Scan for the cell matching the given text and deliver its (X, Y) coordinate at center. 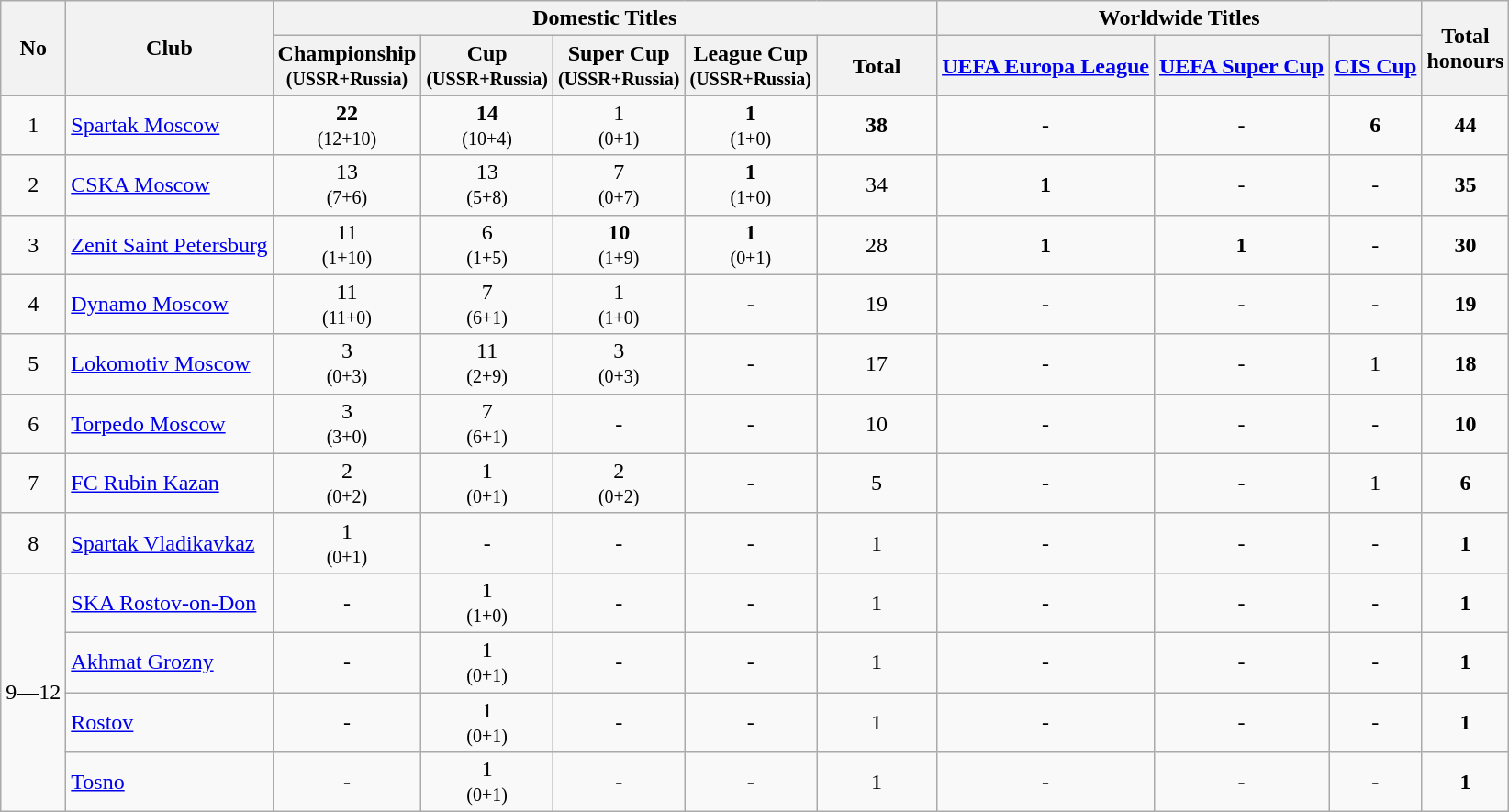
14(10+4) (487, 125)
CIS Cup (1375, 66)
35 (1465, 185)
FC Rubin Kazan (169, 483)
13(7+6) (347, 185)
22(12+10) (347, 125)
Zenit Saint Petersburg (169, 244)
18 (1465, 363)
Totalhonours (1465, 48)
7 (33, 483)
17 (877, 363)
28 (877, 244)
Championship (USSR+Russia) (347, 66)
11(1+10) (347, 244)
Domestic Titles (605, 18)
Torpedo Moscow (169, 424)
Lokomotiv Moscow (169, 363)
13(5+8) (487, 185)
11(11+0) (347, 305)
Club (169, 48)
UEFA Europa League (1046, 66)
Total (877, 66)
30 (1465, 244)
3(3+0) (347, 424)
League Cup(USSR+Russia) (751, 66)
10(1+9) (619, 244)
Tosno (169, 782)
2 (33, 185)
7(0+7) (619, 185)
34 (877, 185)
Dynamo Moscow (169, 305)
9—12 (33, 692)
No (33, 48)
Spartak Vladikavkaz (169, 543)
4 (33, 305)
UEFA Super Cup (1241, 66)
Worldwide Titles (1179, 18)
CSKA Moscow (169, 185)
Spartak Moscow (169, 125)
6(1+5) (487, 244)
44 (1465, 125)
3 (33, 244)
Akhmat Grozny (169, 662)
Rostov (169, 721)
38 (877, 125)
Super Cup (USSR+Russia) (619, 66)
Cup (USSR+Russia) (487, 66)
8 (33, 543)
SKA Rostov-on-Don (169, 602)
11(2+9) (487, 363)
